Locate the cell with the specified text and output its (x, y) center coordinate. 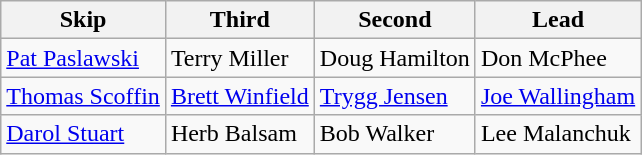
Skip (84, 20)
Herb Balsam (240, 134)
Bob Walker (394, 134)
Second (394, 20)
Doug Hamilton (394, 58)
Pat Paslawski (84, 58)
Terry Miller (240, 58)
Lee Malanchuk (558, 134)
Third (240, 20)
Lead (558, 20)
Darol Stuart (84, 134)
Trygg Jensen (394, 96)
Thomas Scoffin (84, 96)
Joe Wallingham (558, 96)
Don McPhee (558, 58)
Brett Winfield (240, 96)
